Search for the cell housing the specified text and yield its (x, y) center coordinate. 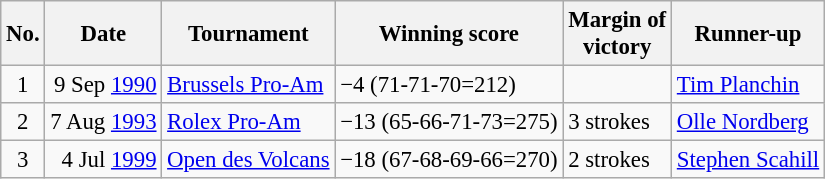
Margin ofvictory (618, 34)
9 Sep 1990 (104, 85)
3 (23, 160)
Tournament (248, 34)
1 (23, 85)
−4 (71-71-70=212) (449, 85)
4 Jul 1999 (104, 160)
Date (104, 34)
2 (23, 122)
Rolex Pro-Am (248, 122)
3 strokes (618, 122)
−13 (65-66-71-73=275) (449, 122)
Tim Planchin (748, 85)
No. (23, 34)
Brussels Pro-Am (248, 85)
2 strokes (618, 160)
7 Aug 1993 (104, 122)
Open des Volcans (248, 160)
Olle Nordberg (748, 122)
−18 (67-68-69-66=270) (449, 160)
Stephen Scahill (748, 160)
Runner-up (748, 34)
Winning score (449, 34)
